Provide the (x, y) coordinate of the cell's center where the given text is located.  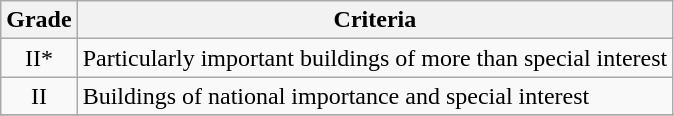
Grade (39, 20)
II (39, 96)
Particularly important buildings of more than special interest (375, 58)
Criteria (375, 20)
II* (39, 58)
Buildings of national importance and special interest (375, 96)
